Return the (X, Y) coordinate for the center point of the cell that contains the specified text.  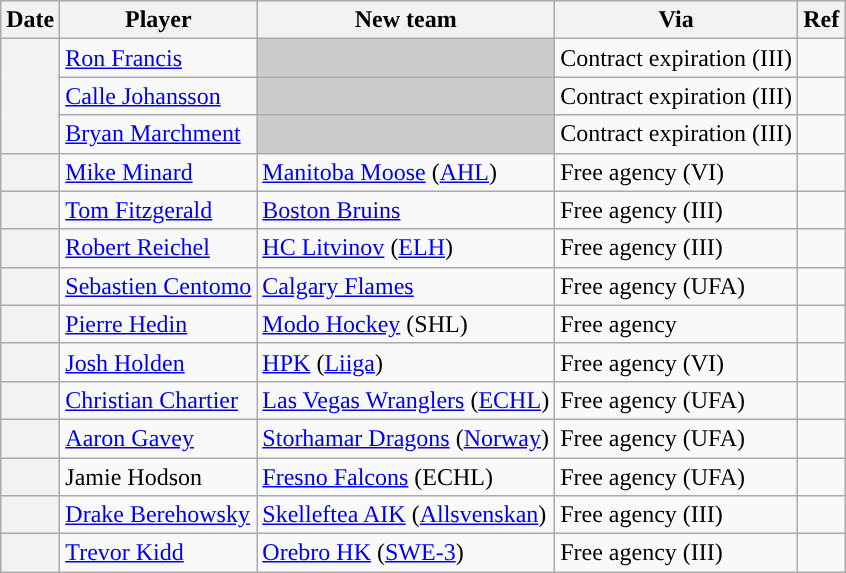
Boston Bruins (406, 210)
Tom Fitzgerald (158, 210)
Pierre Hedin (158, 324)
Manitoba Moose (AHL) (406, 172)
Via (676, 20)
Free agency (676, 324)
Bryan Marchment (158, 134)
Christian Chartier (158, 400)
HPK (Liiga) (406, 362)
Ref (822, 20)
Fresno Falcons (ECHL) (406, 477)
Trevor Kidd (158, 553)
Date (30, 20)
Las Vegas Wranglers (ECHL) (406, 400)
Orebro HK (SWE-3) (406, 553)
Player (158, 20)
New team (406, 20)
Robert Reichel (158, 248)
Skelleftea AIK (Allsvenskan) (406, 515)
Jamie Hodson (158, 477)
Storhamar Dragons (Norway) (406, 438)
Aaron Gavey (158, 438)
Modo Hockey (SHL) (406, 324)
Calle Johansson (158, 96)
Mike Minard (158, 172)
Drake Berehowsky (158, 515)
HC Litvinov (ELH) (406, 248)
Calgary Flames (406, 286)
Ron Francis (158, 58)
Sebastien Centomo (158, 286)
Josh Holden (158, 362)
